Output the [X, Y] coordinate of the center of the cell containing the given text.  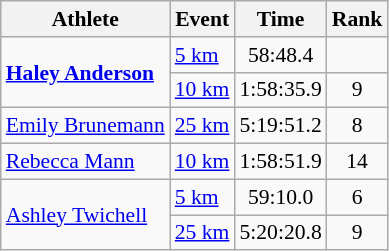
1:58:35.9 [280, 90]
58:48.4 [280, 55]
Rank [358, 19]
1:58:51.9 [280, 162]
Emily Brunemann [86, 126]
Athlete [86, 19]
Rebecca Mann [86, 162]
Time [280, 19]
5:20:20.8 [280, 233]
Ashley Twichell [86, 214]
Haley Anderson [86, 72]
14 [358, 162]
6 [358, 197]
5:19:51.2 [280, 126]
Event [202, 19]
8 [358, 126]
59:10.0 [280, 197]
